Determine the [x, y] coordinate at the center of the cell enclosing the given text.  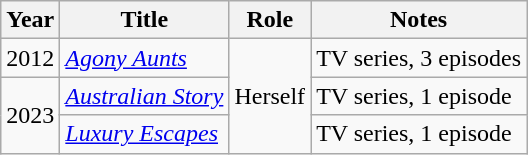
2023 [30, 115]
Agony Aunts [144, 58]
Role [270, 20]
TV series, 3 episodes [419, 58]
2012 [30, 58]
Australian Story [144, 96]
Title [144, 20]
Year [30, 20]
Luxury Escapes [144, 134]
Herself [270, 96]
Notes [419, 20]
